For the text-containing cell, return its midpoint in [X, Y] coordinate format. 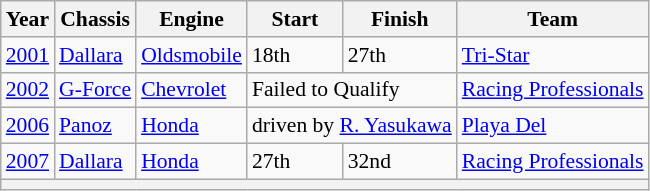
Panoz [95, 126]
32nd [400, 162]
Chevrolet [192, 90]
driven by R. Yasukawa [352, 126]
Tri-Star [553, 55]
Chassis [95, 19]
G-Force [95, 90]
2006 [28, 126]
18th [295, 55]
2002 [28, 90]
Failed to Qualify [352, 90]
Oldsmobile [192, 55]
Engine [192, 19]
Year [28, 19]
Playa Del [553, 126]
Finish [400, 19]
Start [295, 19]
2007 [28, 162]
2001 [28, 55]
Team [553, 19]
